Detect which cell encompasses the target text, then output its (X, Y) center coordinate. 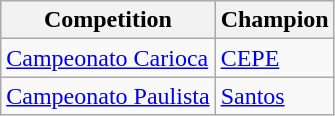
CEPE (274, 58)
Campeonato Paulista (108, 96)
Competition (108, 20)
Champion (274, 20)
Santos (274, 96)
Campeonato Carioca (108, 58)
